Locate the cell with the specified text and output its (X, Y) center coordinate. 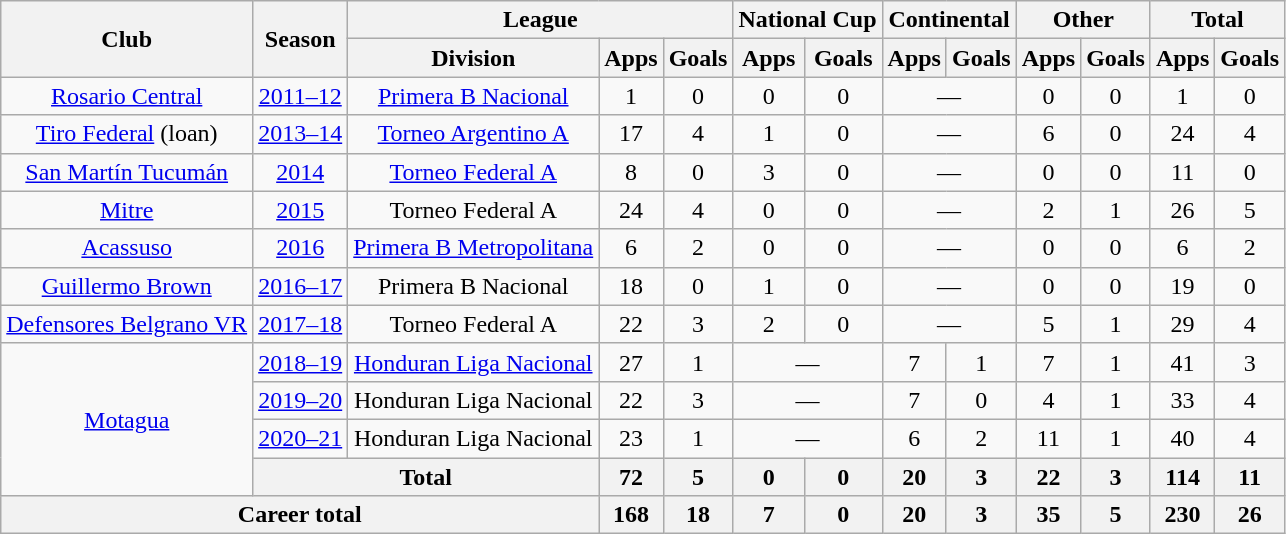
41 (1182, 362)
Mitre (127, 210)
Other (1083, 20)
Guillermo Brown (127, 286)
Motagua (127, 419)
Continental (949, 20)
2017–18 (300, 324)
Division (474, 58)
San Martín Tucumán (127, 172)
19 (1182, 286)
33 (1182, 400)
League (540, 20)
2016–17 (300, 286)
Acassuso (127, 248)
2011–12 (300, 96)
2018–19 (300, 362)
2016 (300, 248)
Torneo Argentino A (474, 134)
23 (631, 438)
Tiro Federal (loan) (127, 134)
Rosario Central (127, 96)
2019–20 (300, 400)
114 (1182, 477)
2020–21 (300, 438)
168 (631, 515)
8 (631, 172)
Club (127, 39)
2013–14 (300, 134)
2015 (300, 210)
40 (1182, 438)
Season (300, 39)
Career total (300, 515)
2014 (300, 172)
27 (631, 362)
72 (631, 477)
29 (1182, 324)
35 (1048, 515)
National Cup (808, 20)
Defensores Belgrano VR (127, 324)
230 (1182, 515)
17 (631, 134)
Primera B Metropolitana (474, 248)
